Provide the (x, y) coordinate of the cell's center where the given text is located.  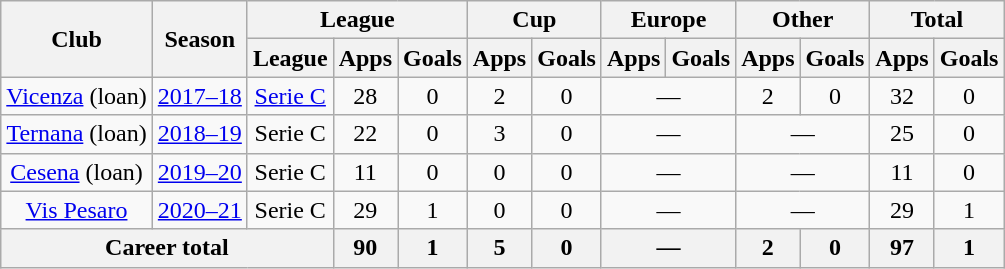
Other (803, 20)
Season (200, 39)
3 (499, 134)
Vicenza (loan) (77, 96)
32 (902, 96)
Cesena (loan) (77, 172)
25 (902, 134)
2017–18 (200, 96)
Cup (534, 20)
22 (365, 134)
2019–20 (200, 172)
Europe (668, 20)
97 (902, 248)
Total (937, 20)
Vis Pesaro (77, 210)
2018–19 (200, 134)
Club (77, 39)
Career total (167, 248)
2020–21 (200, 210)
Ternana (loan) (77, 134)
90 (365, 248)
5 (499, 248)
28 (365, 96)
